Scan for the cell matching the given text and deliver its (x, y) coordinate at center. 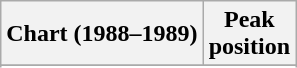
Chart (1988–1989) (102, 34)
Peakposition (249, 34)
